Extract the [X, Y] coordinate from the center of the cell holding the provided text.  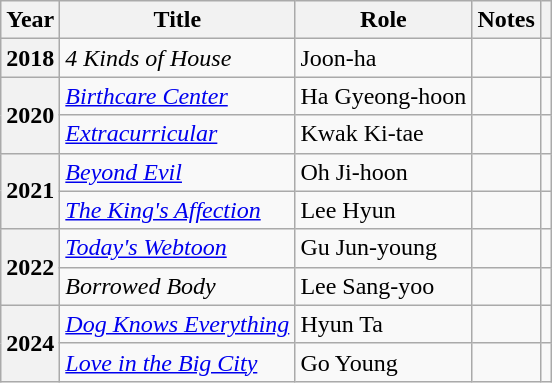
Oh Ji-hoon [384, 172]
Dog Knows Everything [178, 324]
Year [30, 20]
Gu Jun-young [384, 248]
Ha Gyeong-hoon [384, 96]
4 Kinds of House [178, 58]
Notes [506, 20]
Joon-ha [384, 58]
Borrowed Body [178, 286]
Lee Hyun [384, 210]
Role [384, 20]
Lee Sang-yoo [384, 286]
The King's Affection [178, 210]
2024 [30, 343]
Birthcare Center [178, 96]
Love in the Big City [178, 362]
Title [178, 20]
Today's Webtoon [178, 248]
Go Young [384, 362]
2022 [30, 267]
Hyun Ta [384, 324]
Beyond Evil [178, 172]
Kwak Ki-tae [384, 134]
2018 [30, 58]
2021 [30, 191]
Extracurricular [178, 134]
2020 [30, 115]
